Capture the cell that displays the provided text and extract its [X, Y] central coordinate. 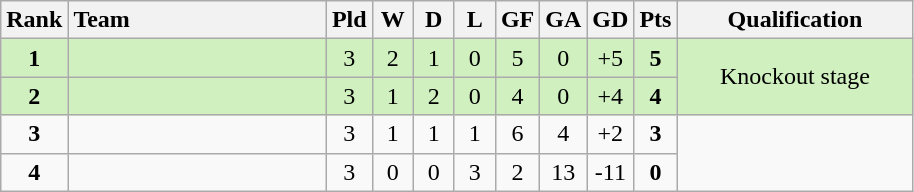
-11 [610, 172]
+4 [610, 96]
Knockout stage [795, 77]
13 [564, 172]
6 [517, 134]
Rank [34, 20]
Team [198, 20]
L [474, 20]
+5 [610, 58]
W [392, 20]
GA [564, 20]
Pld [349, 20]
GD [610, 20]
GF [517, 20]
+2 [610, 134]
D [434, 20]
Qualification [795, 20]
Pts [656, 20]
